Capture the cell that displays the provided text and extract its [X, Y] central coordinate. 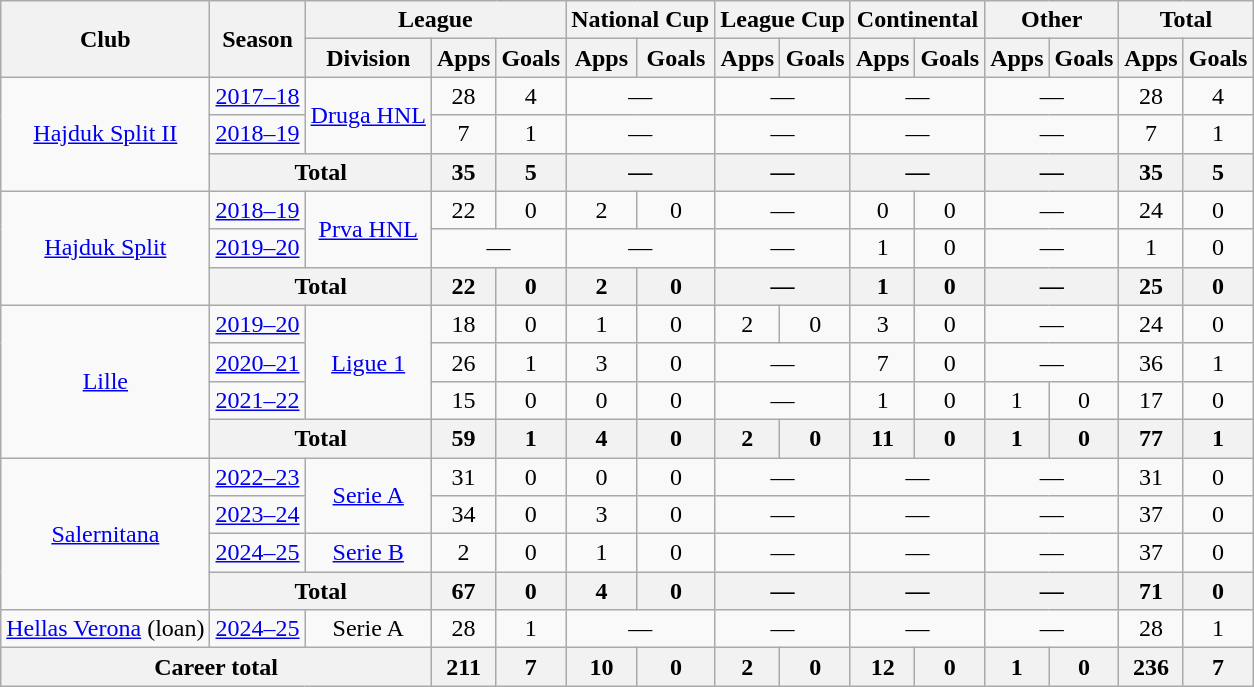
34 [463, 515]
National Cup [640, 20]
Hajduk Split II [106, 134]
2022–23 [258, 477]
League Cup [783, 20]
Club [106, 39]
10 [602, 667]
Hellas Verona (loan) [106, 629]
Prva HNL [368, 229]
36 [1151, 362]
71 [1151, 591]
Ligue 1 [368, 362]
15 [463, 400]
Season [258, 39]
Serie B [368, 553]
77 [1151, 438]
2020–21 [258, 362]
Continental [917, 20]
League [436, 20]
Career total [216, 667]
2017–18 [258, 96]
25 [1151, 286]
2021–22 [258, 400]
Druga HNL [368, 115]
Other [1052, 20]
59 [463, 438]
Division [368, 58]
236 [1151, 667]
18 [463, 324]
17 [1151, 400]
12 [882, 667]
Lille [106, 381]
Salernitana [106, 534]
2023–24 [258, 515]
26 [463, 362]
67 [463, 591]
211 [463, 667]
Hajduk Split [106, 248]
11 [882, 438]
